Return [X, Y] of the center of cell containing provided text 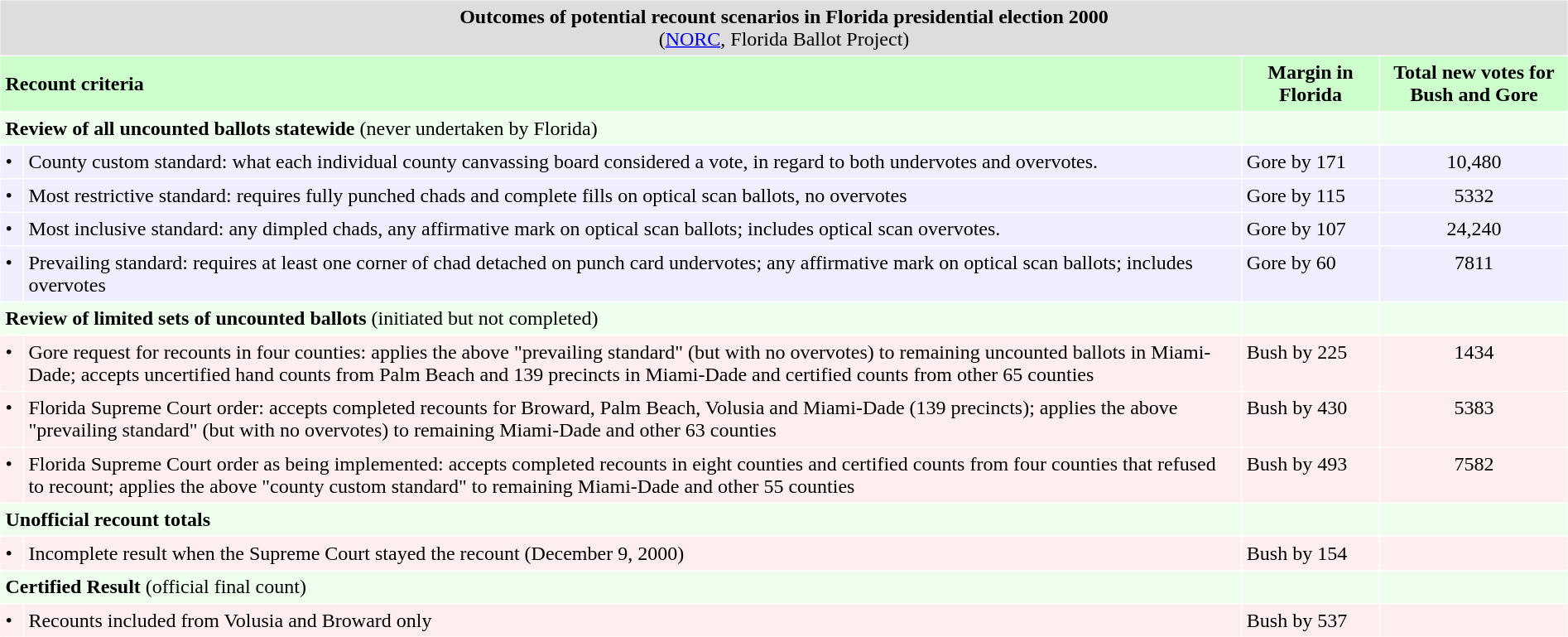
5383 [1474, 419]
Gore by 60 [1311, 274]
Bush by 537 [1311, 621]
Certified Result (official final count) [620, 586]
Review of all uncounted ballots statewide (never undertaken by Florida) [620, 129]
County custom standard: what each individual county canvassing board considered a vote, in regard to both undervotes and overvotes. [632, 162]
Gore by 171 [1311, 162]
Outcomes of potential recount scenarios in Florida presidential election 2000(NORC, Florida Ballot Project) [783, 27]
10,480 [1474, 162]
Review of limited sets of uncounted ballots (initiated but not completed) [620, 318]
Bush by 154 [1311, 553]
Bush by 493 [1311, 475]
Most restrictive standard: requires fully punched chads and complete fills on optical scan ballots, no overvotes [632, 195]
Gore by 107 [1311, 229]
Total new votes for Bush and Gore [1474, 84]
Most inclusive standard: any dimpled chads, any affirmative mark on optical scan ballots; includes optical scan overvotes. [632, 229]
24,240 [1474, 229]
7811 [1474, 274]
Recounts included from Volusia and Broward only [632, 621]
1434 [1474, 364]
Bush by 225 [1311, 364]
Margin in Florida [1311, 84]
Gore by 115 [1311, 195]
Unofficial recount totals [620, 520]
Bush by 430 [1311, 419]
Recount criteria [620, 84]
Incomplete result when the Supreme Court stayed the recount (December 9, 2000) [632, 553]
7582 [1474, 475]
5332 [1474, 195]
